Capture the cell that displays the provided text and extract its [x, y] central coordinate. 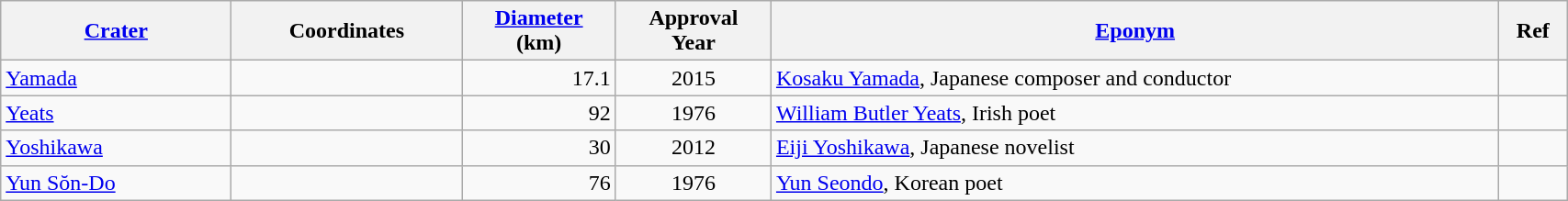
Coordinates [347, 31]
Eiji Yoshikawa, Japanese novelist [1135, 148]
Diameter(km) [539, 31]
30 [539, 148]
17.1 [539, 78]
2012 [693, 148]
Yamada [116, 78]
2015 [693, 78]
Kosaku Yamada, Japanese composer and conductor [1135, 78]
ApprovalYear [693, 31]
Yoshikawa [116, 148]
Yeats [116, 113]
Yun Seondo, Korean poet [1135, 183]
92 [539, 113]
William Butler Yeats, Irish poet [1135, 113]
Ref [1533, 31]
Crater [116, 31]
Eponym [1135, 31]
Yun Sŏn-Do [116, 183]
76 [539, 183]
